Pinpoint the cell where the given text exists, returning its (x, y) midpoint coordinate. 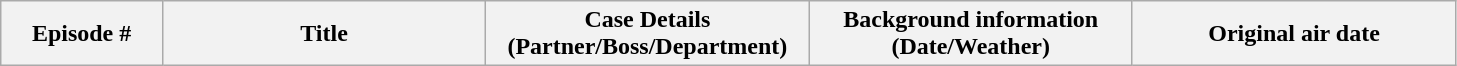
Background information(Date/Weather) (970, 34)
Original air date (1294, 34)
Episode # (82, 34)
Case Details(Partner/Boss/Department) (648, 34)
Title (324, 34)
